Pinpoint the cell where the given text exists, returning its (x, y) midpoint coordinate. 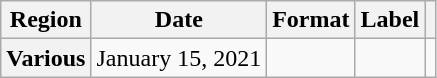
January 15, 2021 (179, 58)
Date (179, 20)
Format (311, 20)
Region (46, 20)
Various (46, 58)
Label (390, 20)
